Detect which cell encompasses the target text, then output its (x, y) center coordinate. 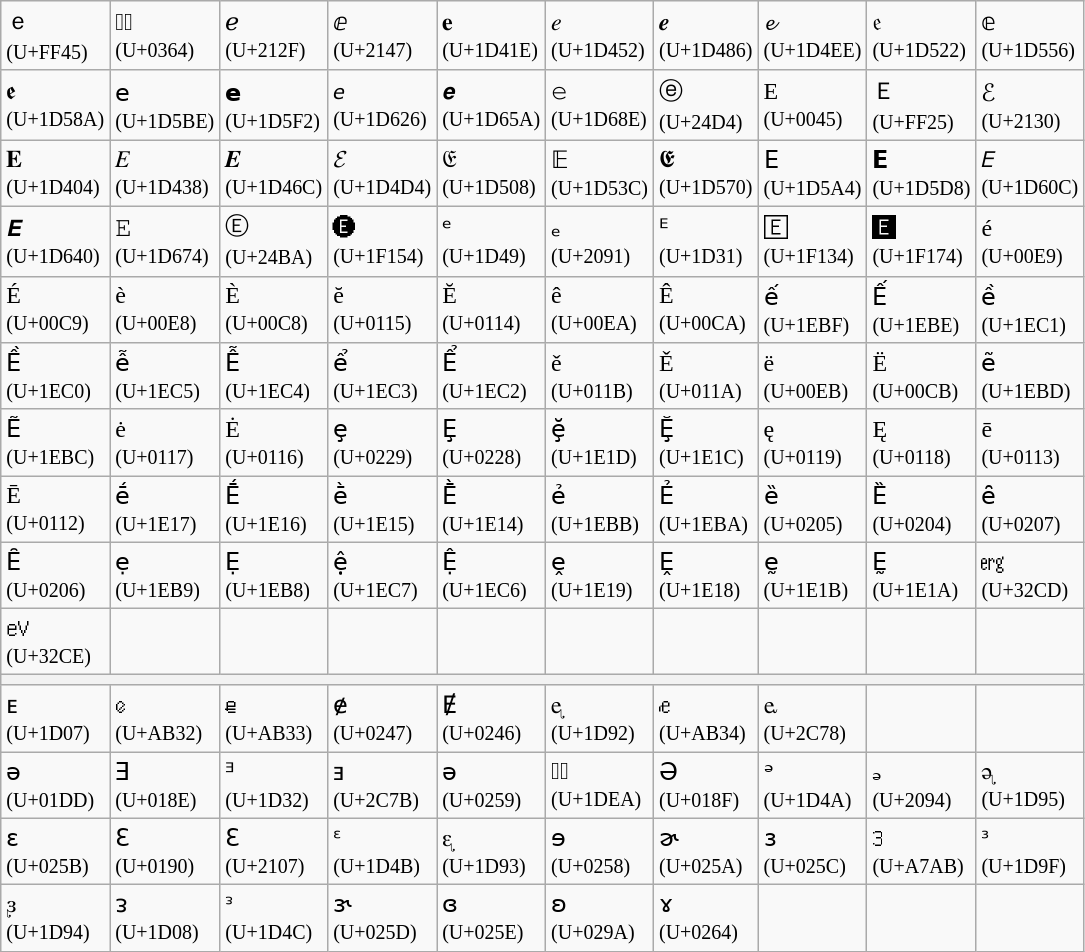
𝓔 (U+1D4D4) (382, 174)
Ễ (U+1EC4) (274, 376)
ᶔ (U+1D94) (56, 918)
𝙚 (U+1D65A) (492, 105)
ᴈ (U+1D08) (165, 918)
ę (U+0119) (812, 442)
Ḗ (U+1E16) (274, 510)
ẹ (U+1EB9) (165, 576)
Ế (U+1EBE) (922, 310)
𝔼 (U+1D53C) (600, 174)
ɜ (U+025C) (812, 852)
𝘦 (U+1D626) (382, 105)
◌ᷪ (U+1DEA) (600, 786)
◌ͤ (U+0364) (165, 36)
ɇ (U+0247) (382, 718)
ɞ (U+025E) (492, 918)
Ḕ (U+1E14) (492, 510)
ₑ (U+2091) (600, 241)
ḗ (U+1E17) (165, 510)
𝙀 (U+1D640) (56, 241)
ē (U+0113) (1030, 442)
Ė (U+0116) (274, 442)
Ĕ (U+0114) (492, 310)
ĕ (U+0115) (382, 310)
ᵋ (U+1D4B) (382, 852)
ᴱ (U+1D31) (706, 241)
𝖤 (U+1D5A4) (812, 174)
𝖾 (U+1D5BE) (165, 105)
ȅ (U+0205) (812, 510)
𝓮 (U+1D4EE) (812, 36)
Ẹ (U+1EB8) (274, 576)
𝕰 (U+1D570) (706, 174)
ệ (U+1EC7) (382, 576)
ℰ (U+2130) (1030, 105)
ễ (U+1EC5) (165, 376)
㋎ (U+32CE) (56, 642)
ᵉ (U+1D49) (492, 241)
ề (U+1EC1) (1030, 310)
𝐄 (U+1D404) (56, 174)
ɛ (U+025B) (56, 852)
ꬲ (U+AB32) (165, 718)
𝗘 (U+1D5D8) (922, 174)
🅴 (U+1F174) (922, 241)
Ḛ (U+1E1A) (922, 576)
ｅ (U+FF45) (56, 36)
ɤ (U+0264) (706, 918)
é (U+00E9) (1030, 241)
Ɛ (U+0190) (165, 852)
Ḝ (U+1E1C) (706, 442)
ě (U+011B) (600, 376)
Ě (U+011A) (706, 376)
ᶕ (U+1D95) (1030, 786)
Ể (U+1EC2) (492, 376)
𝑬 (U+1D46C) (274, 174)
Ȅ (U+0204) (922, 510)
ᴲ (U+1D32) (274, 786)
ê (U+00EA) (600, 310)
è (U+00E8) (165, 310)
ⱻ (U+2C7B) (382, 786)
𝑒 (U+1D452) (600, 36)
ë (U+00EB) (812, 376)
ℯ (U+212F) (274, 36)
Ⓔ (U+24BA) (274, 241)
Ê (U+00CA) (706, 310)
ḛ (U+1E1B) (812, 576)
ꬴ (U+AB34) (706, 718)
Ẻ (U+1EBA) (706, 510)
Ǝ (U+018E) (165, 786)
ə (U+0259) (492, 786)
É (U+00C9) (56, 310)
㋍ (U+32CD) (1030, 576)
Ɇ (U+0246) (492, 718)
𝔢 (U+1D522) (922, 36)
ḕ (U+1E15) (382, 510)
ǝ (U+01DD) (56, 786)
È (U+00C8) (274, 310)
ɚ (U+025A) (706, 852)
Ɜ (U+A7AB) (922, 852)
ᶟ (U+1D9F) (1030, 852)
ⓔ (U+24D4) (706, 105)
ḝ (U+1E1D) (600, 442)
Ē (U+0112) (56, 510)
ȇ (U+0207) (1030, 510)
ᵌ (U+1D4C) (274, 918)
ɘ (U+0258) (600, 852)
Ə (U+018F) (706, 786)
Ȩ (U+0228) (492, 442)
𝒆 (U+1D486) (706, 36)
ꬳ (U+AB33) (274, 718)
𝐞 (U+1D41E) (492, 36)
𝗲 (U+1D5F2) (274, 105)
𝘌 (U+1D60C) (1030, 174)
ɝ (U+025D) (382, 918)
ế (U+1EBF) (812, 310)
ẻ (U+1EBB) (600, 510)
ⱸ (U+2C78) (812, 718)
🅔 (U+1F154) (382, 241)
ʚ (U+029A) (600, 918)
ᵊ (U+1D4A) (812, 786)
Ệ (U+1EC6) (492, 576)
Ｅ (U+FF25) (922, 105)
ᴇ (U+1D07) (56, 718)
ȩ (U+0229) (382, 442)
𝕖 (U+1D556) (1030, 36)
𝙴 (U+1D674) (165, 241)
🄴 (U+1F134) (812, 241)
ẽ (U+1EBD) (1030, 376)
E (U+0045) (812, 105)
ⅇ (U+2147) (382, 36)
𝚎 (U+1D68E) (600, 105)
Ḙ (U+1E18) (706, 576)
𝔈 (U+1D508) (492, 174)
ė (U+0117) (165, 442)
ᶒ (U+1D92) (600, 718)
ể (U+1EC3) (382, 376)
Ȇ (U+0206) (56, 576)
Ë (U+00CB) (922, 376)
𝐸 (U+1D438) (165, 174)
ₔ (U+2094) (922, 786)
𝖊 (U+1D58A) (56, 105)
Ę (U+0118) (922, 442)
ᶓ (U+1D93) (492, 852)
ḙ (U+1E19) (600, 576)
ℇ (U+2107) (274, 852)
Ẽ (U+1EBC) (56, 442)
Ề (U+1EC0) (56, 376)
